For the text-containing cell, return its midpoint in (X, Y) coordinate format. 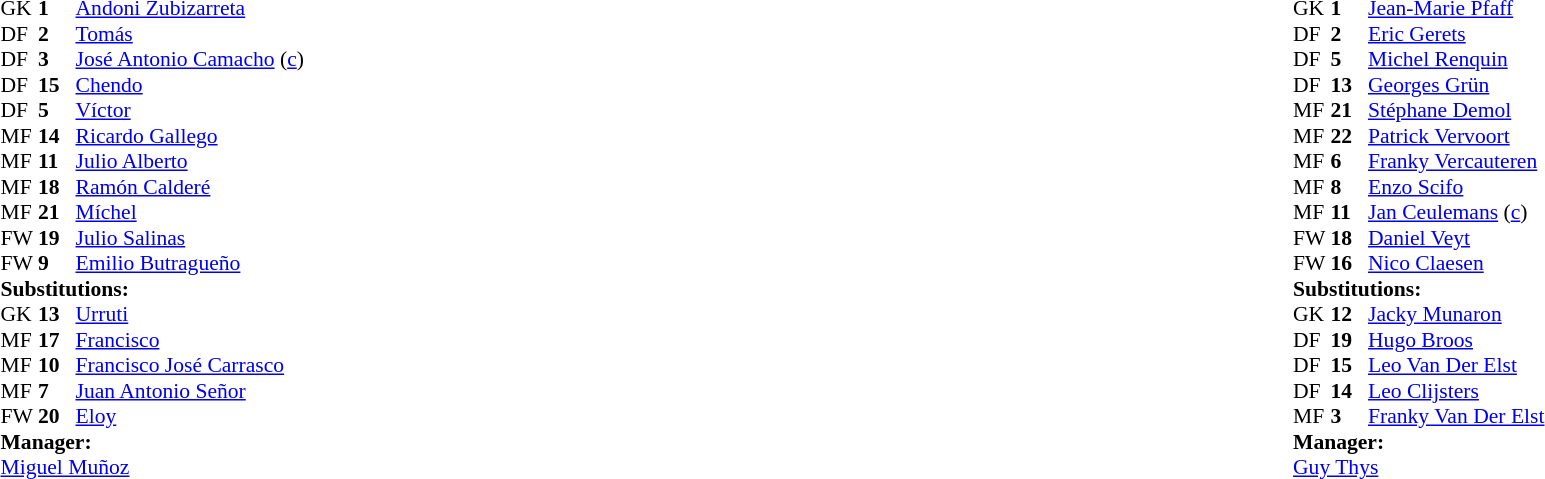
Nico Claesen (1456, 263)
Patrick Vervoort (1456, 136)
Urruti (190, 315)
17 (57, 340)
Enzo Scifo (1456, 187)
Franky Vercauteren (1456, 161)
Stéphane Demol (1456, 111)
20 (57, 417)
Jan Ceulemans (c) (1456, 213)
Ricardo Gallego (190, 136)
Leo Clijsters (1456, 391)
Hugo Broos (1456, 340)
Víctor (190, 111)
José Antonio Camacho (c) (190, 59)
Leo Van Der Elst (1456, 365)
Chendo (190, 85)
6 (1350, 161)
9 (57, 263)
8 (1350, 187)
7 (57, 391)
Eloy (190, 417)
10 (57, 365)
Daniel Veyt (1456, 238)
Tomás (190, 34)
Emilio Butragueño (190, 263)
Míchel (190, 213)
16 (1350, 263)
22 (1350, 136)
Ramón Calderé (190, 187)
12 (1350, 315)
Julio Salinas (190, 238)
Georges Grün (1456, 85)
Eric Gerets (1456, 34)
Franky Van Der Elst (1456, 417)
Francisco José Carrasco (190, 365)
Jacky Munaron (1456, 315)
Julio Alberto (190, 161)
Francisco (190, 340)
Juan Antonio Señor (190, 391)
Michel Renquin (1456, 59)
